Scan for the cell matching the given text and deliver its [x, y] coordinate at center. 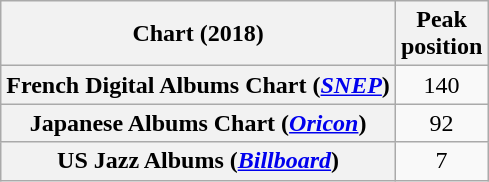
Chart (2018) [198, 34]
French Digital Albums Chart (SNEP) [198, 85]
92 [441, 123]
US Jazz Albums (Billboard) [198, 161]
140 [441, 85]
Peak position [441, 34]
7 [441, 161]
Japanese Albums Chart (Oricon) [198, 123]
